Search for the cell housing the specified text and yield its [x, y] center coordinate. 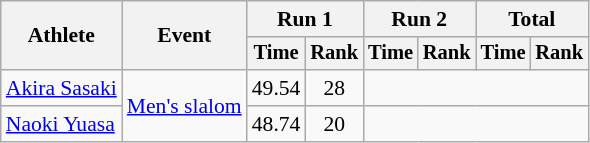
Akira Sasaki [62, 88]
Naoki Yuasa [62, 124]
Athlete [62, 36]
Event [184, 36]
20 [334, 124]
49.54 [276, 88]
Men's slalom [184, 106]
48.74 [276, 124]
Run 1 [305, 19]
Total [532, 19]
Run 2 [419, 19]
28 [334, 88]
